Provide the [X, Y] coordinate of the cell's center where the given text is located.  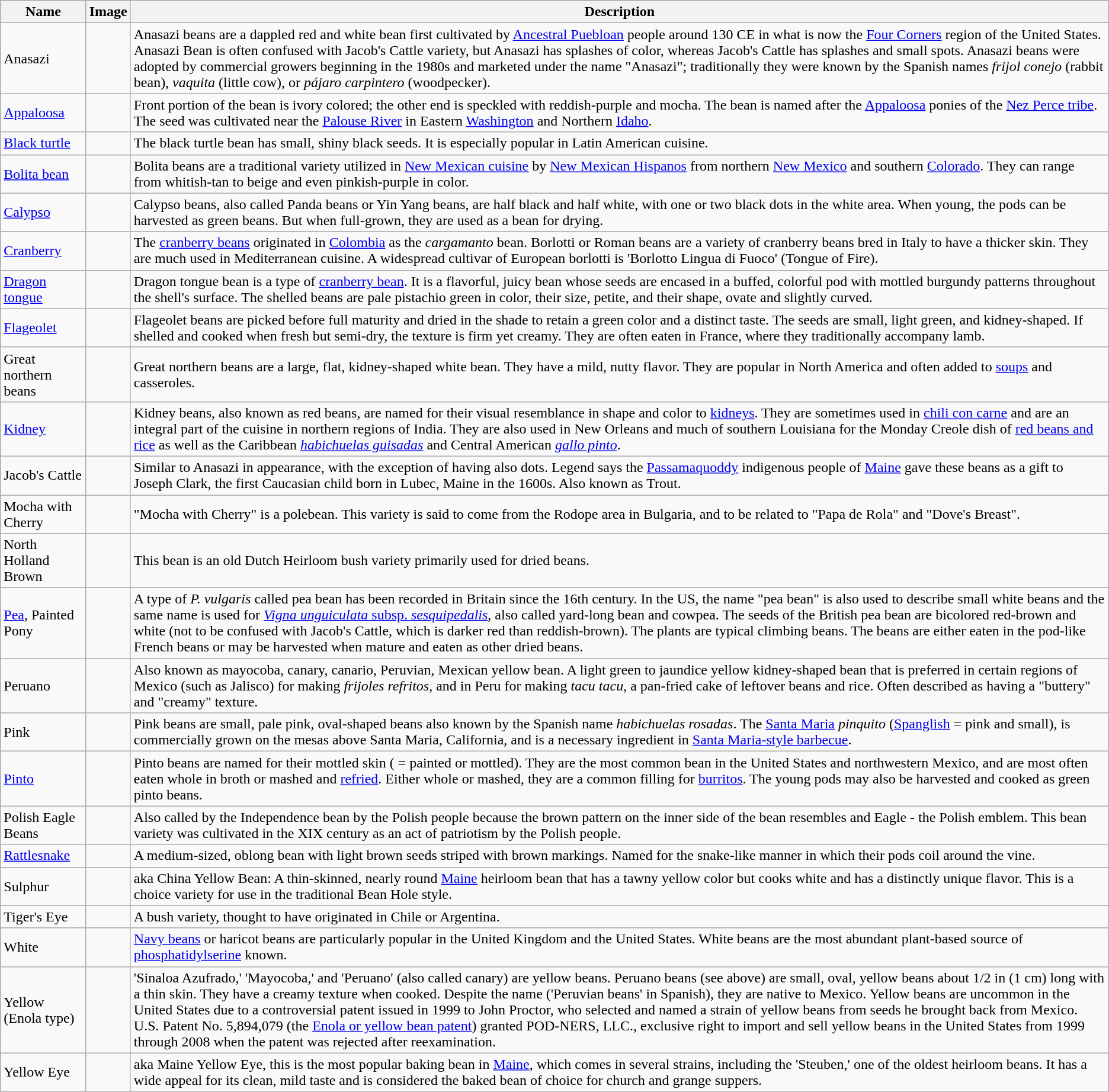
Pinto [43, 779]
Dragon tongue [43, 289]
The black turtle bean has small, shiny black seeds. It is especially popular in Latin American cuisine. [620, 143]
Image [108, 12]
Jacob's Cattle [43, 475]
Peruano [43, 686]
Calypso [43, 212]
Yellow (Enola type) [43, 1010]
Black turtle [43, 143]
Mocha with Cherry [43, 514]
White [43, 948]
Flageolet [43, 328]
Pink [43, 732]
Yellow Eye [43, 1072]
Anasazi [43, 58]
Tiger's Eye [43, 917]
Kidney [43, 429]
Description [620, 12]
Rattlesnake [43, 856]
Cranberry [43, 251]
Name [43, 12]
This bean is an old Dutch Heirloom bush variety primarily used for dried beans. [620, 561]
Polish Eagle Beans [43, 826]
Sulphur [43, 886]
Pea, Painted Pony [43, 623]
Appaloosa [43, 113]
Bolita bean [43, 174]
North Holland Brown [43, 561]
Great northern beans [43, 374]
A bush variety, thought to have originated in Chile or Argentina. [620, 917]
